Detect which cell encompasses the target text, then output its [X, Y] center coordinate. 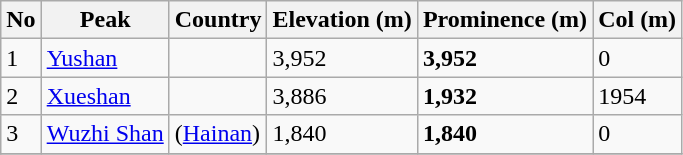
3 [21, 134]
Elevation (m) [342, 20]
Wuzhi Shan [105, 134]
Country [218, 20]
Yushan [105, 58]
1 [21, 58]
(Hainan) [218, 134]
Xueshan [105, 96]
1,932 [504, 96]
3,886 [342, 96]
Peak [105, 20]
2 [21, 96]
Prominence (m) [504, 20]
1954 [638, 96]
Col (m) [638, 20]
No [21, 20]
